For the text-containing cell, return its midpoint in (X, Y) coordinate format. 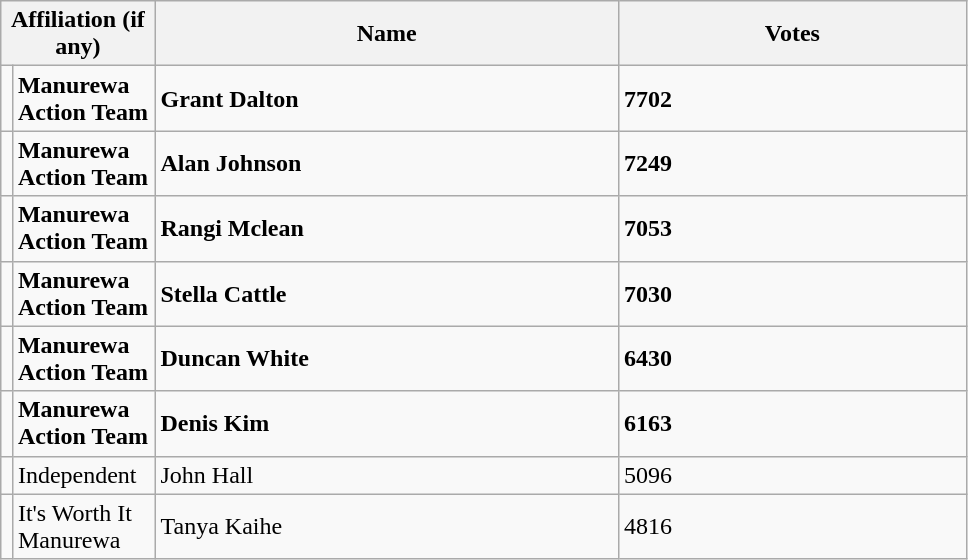
Rangi Mclean (387, 228)
6430 (793, 358)
7249 (793, 164)
It's Worth It Manurewa (84, 526)
Alan Johnson (387, 164)
5096 (793, 475)
7053 (793, 228)
4816 (793, 526)
Votes (793, 34)
Stella Cattle (387, 294)
6163 (793, 424)
7030 (793, 294)
7702 (793, 98)
Tanya Kaihe (387, 526)
Independent (84, 475)
Duncan White (387, 358)
John Hall (387, 475)
Grant Dalton (387, 98)
Affiliation (if any) (78, 34)
Name (387, 34)
Denis Kim (387, 424)
